Determine the (X, Y) coordinate at the center of the cell enclosing the given text.  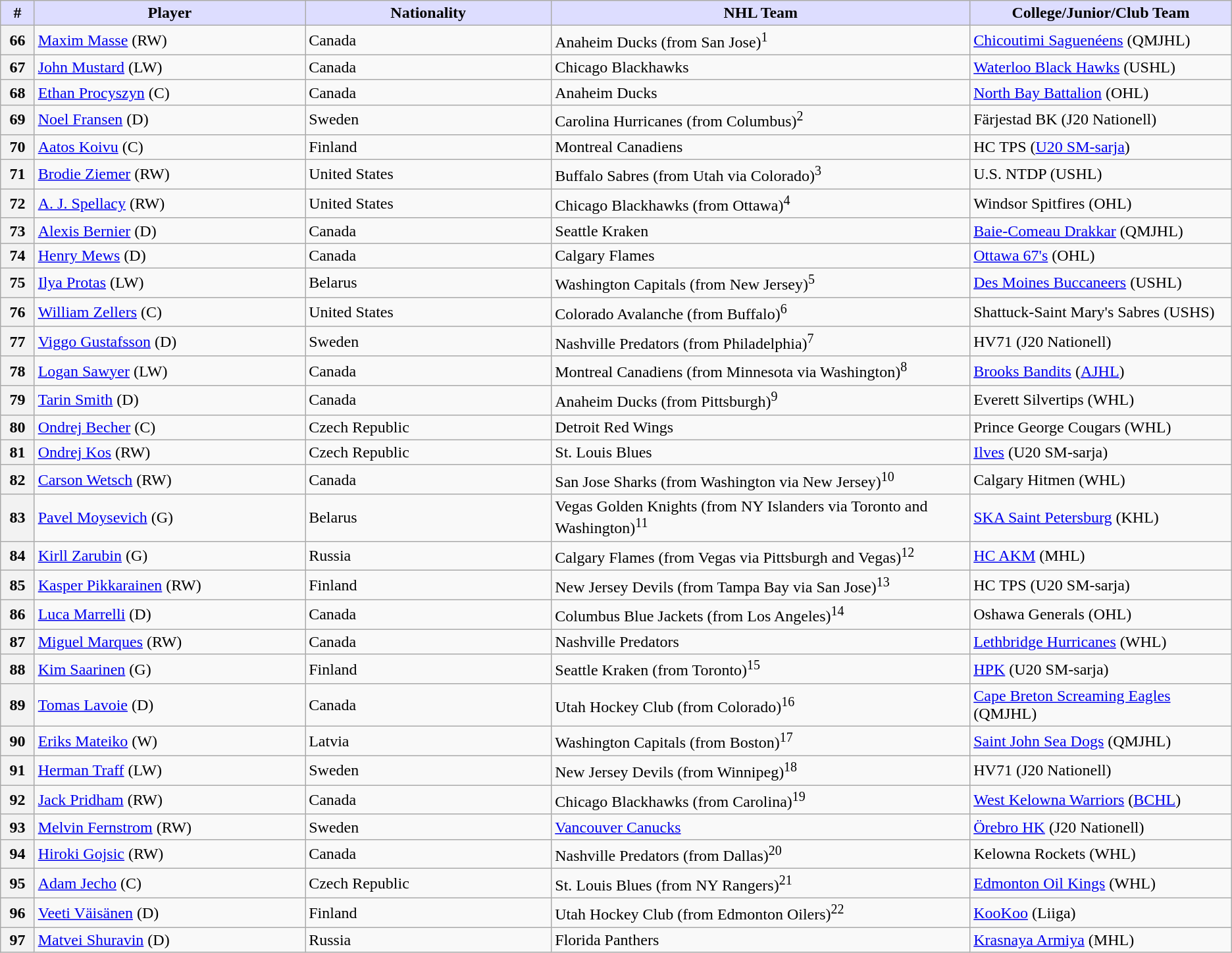
Chicago Blackhawks (761, 67)
Edmonton Oil Kings (WHL) (1101, 883)
Ilya Protas (LW) (170, 283)
New Jersey Devils (from Winnipeg)18 (761, 770)
Montreal Canadiens (from Minnesota via Washington)8 (761, 371)
Nashville Predators (from Dallas)20 (761, 854)
Buffalo Sabres (from Utah via Colorado)3 (761, 174)
77 (17, 341)
SKA Saint Petersburg (KHL) (1101, 518)
HC AKM (MHL) (1101, 555)
80 (17, 427)
Ondrej Kos (RW) (170, 452)
Logan Sawyer (LW) (170, 371)
Montreal Canadiens (761, 147)
Baie-Comeau Drakkar (QMJHL) (1101, 230)
Ethan Procyszyn (C) (170, 92)
Tomas Lavoie (D) (170, 706)
Oshawa Generals (OHL) (1101, 615)
Utah Hockey Club (from Colorado)16 (761, 706)
76 (17, 312)
74 (17, 255)
Melvin Fernstrom (RW) (170, 827)
Washington Capitals (from Boston)17 (761, 741)
72 (17, 204)
NHL Team (761, 13)
Luca Marrelli (D) (170, 615)
New Jersey Devils (from Tampa Bay via San Jose)13 (761, 586)
Eriks Mateiko (W) (170, 741)
Jack Pridham (RW) (170, 800)
73 (17, 230)
Tarin Smith (D) (170, 400)
Nationality (428, 13)
Carolina Hurricanes (from Columbus)2 (761, 120)
Everett Silvertips (WHL) (1101, 400)
Anaheim Ducks (761, 92)
Latvia (428, 741)
Viggo Gustafsson (D) (170, 341)
Anaheim Ducks (from Pittsburgh)9 (761, 400)
College/Junior/Club Team (1101, 13)
St. Louis Blues (from NY Rangers)21 (761, 883)
Örebro HK (J20 Nationell) (1101, 827)
Adam Jecho (C) (170, 883)
Brodie Ziemer (RW) (170, 174)
81 (17, 452)
John Mustard (LW) (170, 67)
Lethbridge Hurricanes (WHL) (1101, 642)
70 (17, 147)
U.S. NTDP (USHL) (1101, 174)
69 (17, 120)
Aatos Koivu (C) (170, 147)
83 (17, 518)
Henry Mews (D) (170, 255)
Detroit Red Wings (761, 427)
Columbus Blue Jackets (from Los Angeles)14 (761, 615)
68 (17, 92)
Colorado Avalanche (from Buffalo)6 (761, 312)
67 (17, 67)
90 (17, 741)
Vegas Golden Knights (from NY Islanders via Toronto and Washington)11 (761, 518)
Kirll Zarubin (G) (170, 555)
96 (17, 914)
A. J. Spellacy (RW) (170, 204)
82 (17, 479)
Veeti Väisänen (D) (170, 914)
Kelowna Rockets (WHL) (1101, 854)
Kim Saarinen (G) (170, 669)
66 (17, 41)
West Kelowna Warriors (BCHL) (1101, 800)
Vancouver Canucks (761, 827)
Nashville Predators (from Philadelphia)7 (761, 341)
Seattle Kraken (from Toronto)15 (761, 669)
Chicago Blackhawks (from Carolina)19 (761, 800)
Windsor Spitfires (OHL) (1101, 204)
Des Moines Buccaneers (USHL) (1101, 283)
Prince George Cougars (WHL) (1101, 427)
# (17, 13)
Ottawa 67's (OHL) (1101, 255)
Shattuck-Saint Mary's Sabres (USHS) (1101, 312)
HPK (U20 SM-sarja) (1101, 669)
Nashville Predators (761, 642)
Hiroki Gojsic (RW) (170, 854)
Player (170, 13)
Kasper Pikkarainen (RW) (170, 586)
Färjestad BK (J20 Nationell) (1101, 120)
95 (17, 883)
Brooks Bandits (AJHL) (1101, 371)
Carson Wetsch (RW) (170, 479)
78 (17, 371)
87 (17, 642)
97 (17, 940)
Utah Hockey Club (from Edmonton Oilers)22 (761, 914)
92 (17, 800)
93 (17, 827)
Krasnaya Armiya (MHL) (1101, 940)
79 (17, 400)
Pavel Moysevich (G) (170, 518)
Alexis Bernier (D) (170, 230)
Miguel Marques (RW) (170, 642)
Noel Fransen (D) (170, 120)
Calgary Hitmen (WHL) (1101, 479)
Matvei Shuravin (D) (170, 940)
KooKoo (Liiga) (1101, 914)
William Zellers (C) (170, 312)
88 (17, 669)
86 (17, 615)
Seattle Kraken (761, 230)
Maxim Masse (RW) (170, 41)
Saint John Sea Dogs (QMJHL) (1101, 741)
Calgary Flames (761, 255)
North Bay Battalion (OHL) (1101, 92)
89 (17, 706)
St. Louis Blues (761, 452)
94 (17, 854)
84 (17, 555)
Waterloo Black Hawks (USHL) (1101, 67)
75 (17, 283)
San Jose Sharks (from Washington via New Jersey)10 (761, 479)
Washington Capitals (from New Jersey)5 (761, 283)
Ondrej Becher (C) (170, 427)
Anaheim Ducks (from San Jose)1 (761, 41)
Chicago Blackhawks (from Ottawa)4 (761, 204)
Chicoutimi Saguenéens (QMJHL) (1101, 41)
Florida Panthers (761, 940)
Ilves (U20 SM-sarja) (1101, 452)
Herman Traff (LW) (170, 770)
Calgary Flames (from Vegas via Pittsburgh and Vegas)12 (761, 555)
Cape Breton Screaming Eagles (QMJHL) (1101, 706)
91 (17, 770)
85 (17, 586)
71 (17, 174)
